Extract the [X, Y] coordinate from the center of the cell holding the provided text.  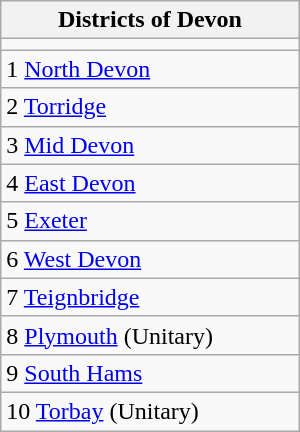
8 Plymouth (Unitary) [150, 335]
Districts of Devon [150, 20]
3 Mid Devon [150, 145]
9 South Hams [150, 373]
2 Torridge [150, 107]
4 East Devon [150, 183]
6 West Devon [150, 259]
1 North Devon [150, 69]
7 Teignbridge [150, 297]
5 Exeter [150, 221]
10 Torbay (Unitary) [150, 411]
